Search for the cell housing the specified text and yield its [x, y] center coordinate. 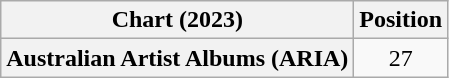
Australian Artist Albums (ARIA) [178, 58]
27 [401, 58]
Position [401, 20]
Chart (2023) [178, 20]
